Locate the cell with the specified text and output its [X, Y] center coordinate. 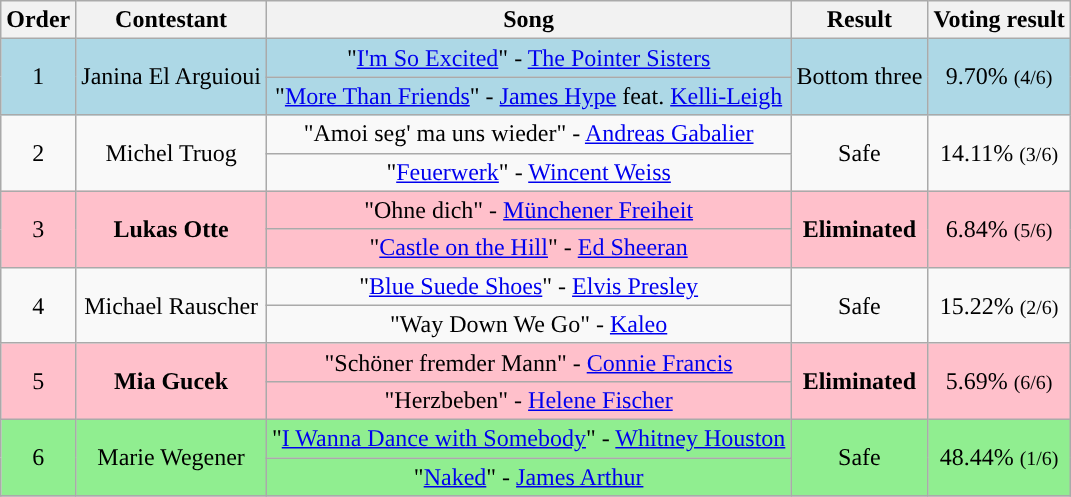
Michel Truog [172, 153]
Bottom three [860, 77]
Result [860, 20]
14.11% (3/6) [999, 153]
Mia Gucek [172, 381]
"More Than Friends" - James Hype feat. Kelli-Leigh [528, 96]
"Amoi seg' ma uns wieder" - Andreas Gabalier [528, 134]
6.84% (5/6) [999, 229]
Order [38, 20]
5.69% (6/6) [999, 381]
"Way Down We Go" - Kaleo [528, 324]
1 [38, 77]
"Blue Suede Shoes" - Elvis Presley [528, 286]
5 [38, 381]
Song [528, 20]
Janina El Arguioui [172, 77]
Voting result [999, 20]
"Naked" - James Arthur [528, 477]
Contestant [172, 20]
Michael Rauscher [172, 305]
Lukas Otte [172, 229]
9.70% (4/6) [999, 77]
"Feuerwerk" - Wincent Weiss [528, 172]
"Ohne dich" - Münchener Freiheit [528, 210]
4 [38, 305]
"Schöner fremder Mann" - Connie Francis [528, 362]
15.22% (2/6) [999, 305]
"I'm So Excited" - The Pointer Sisters [528, 58]
Marie Wegener [172, 457]
6 [38, 457]
"Herzbeben" - Helene Fischer [528, 400]
48.44% (1/6) [999, 457]
"I Wanna Dance with Somebody" - Whitney Houston [528, 438]
"Castle on the Hill" - Ed Sheeran [528, 248]
2 [38, 153]
3 [38, 229]
